From the cell containing the given text, extract its center point as [x, y] coordinate. 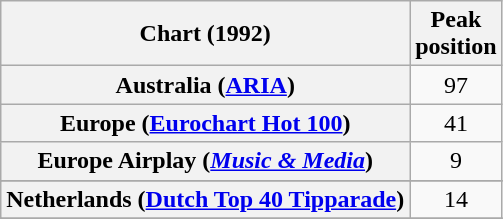
41 [456, 123]
9 [456, 161]
Australia (ARIA) [206, 85]
Peakposition [456, 34]
Europe (Eurochart Hot 100) [206, 123]
14 [456, 199]
Europe Airplay (Music & Media) [206, 161]
Netherlands (Dutch Top 40 Tipparade) [206, 199]
Chart (1992) [206, 34]
97 [456, 85]
